From the cell containing the given text, extract its center point as (X, Y) coordinate. 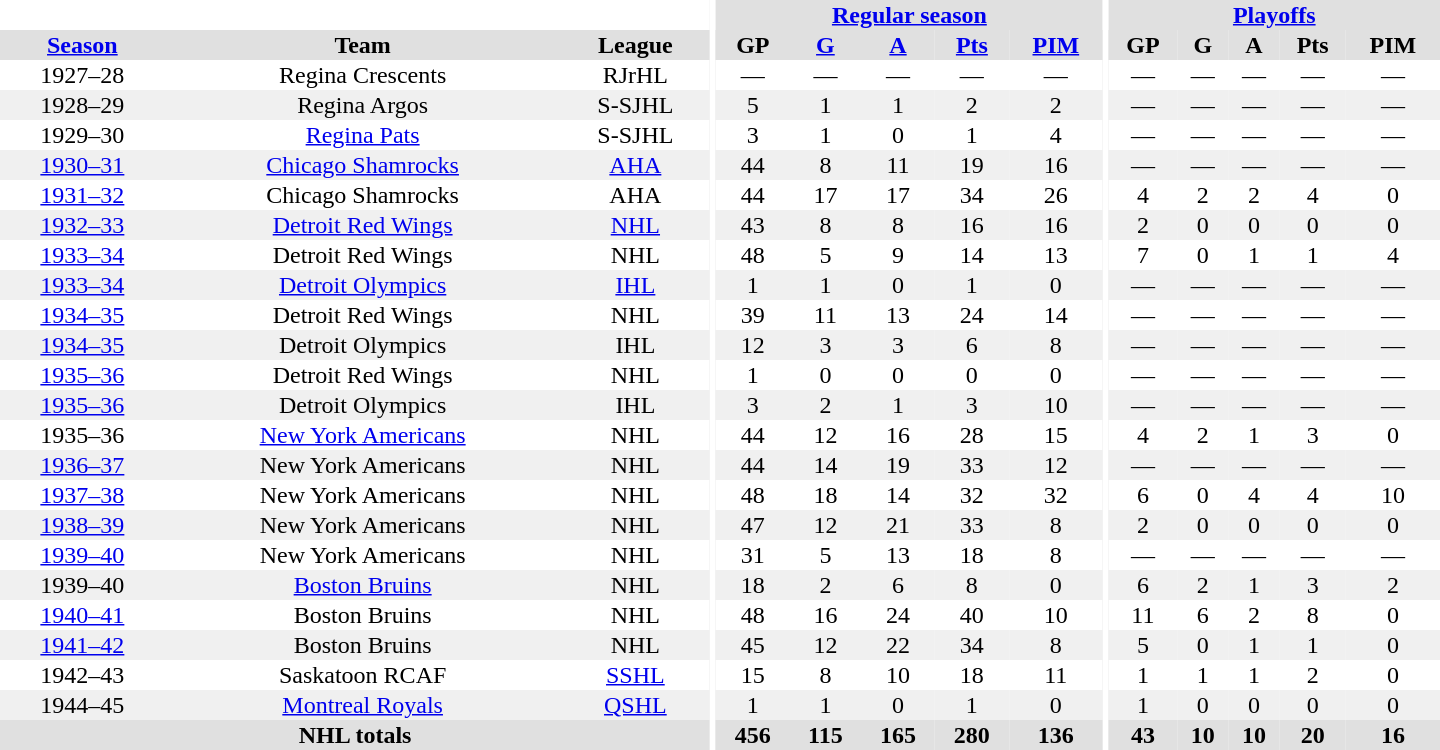
NHL totals (355, 735)
1927–28 (82, 75)
28 (972, 435)
45 (753, 645)
Regina Argos (363, 105)
22 (898, 645)
Regina Crescents (363, 75)
1928–29 (82, 105)
31 (753, 555)
21 (898, 525)
20 (1313, 735)
9 (898, 255)
Montreal Royals (363, 705)
Playoffs (1274, 15)
26 (1056, 195)
1937–38 (82, 495)
40 (972, 615)
1938–39 (82, 525)
1944–45 (82, 705)
280 (972, 735)
1940–41 (82, 615)
Season (82, 45)
1936–37 (82, 465)
7 (1144, 255)
Team (363, 45)
QSHL (636, 705)
1931–32 (82, 195)
1930–31 (82, 165)
RJrHL (636, 75)
League (636, 45)
Regular season (910, 15)
47 (753, 525)
39 (753, 315)
1942–43 (82, 675)
456 (753, 735)
Regina Pats (363, 135)
SSHL (636, 675)
136 (1056, 735)
1932–33 (82, 225)
1941–42 (82, 645)
1929–30 (82, 135)
165 (898, 735)
115 (826, 735)
Saskatoon RCAF (363, 675)
